From the cell containing the given text, extract its center point as [X, Y] coordinate. 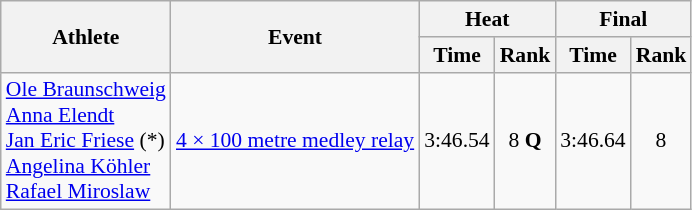
Athlete [86, 36]
Final [623, 19]
8 Q [526, 141]
4 × 100 metre medley relay [295, 141]
3:46.54 [456, 141]
8 [662, 141]
Ole BraunschweigAnna ElendtJan Eric Friese (*)Angelina KöhlerRafael Miroslaw [86, 141]
3:46.64 [592, 141]
Event [295, 36]
Heat [487, 19]
